Locate the cell with the specified text and output its [x, y] center coordinate. 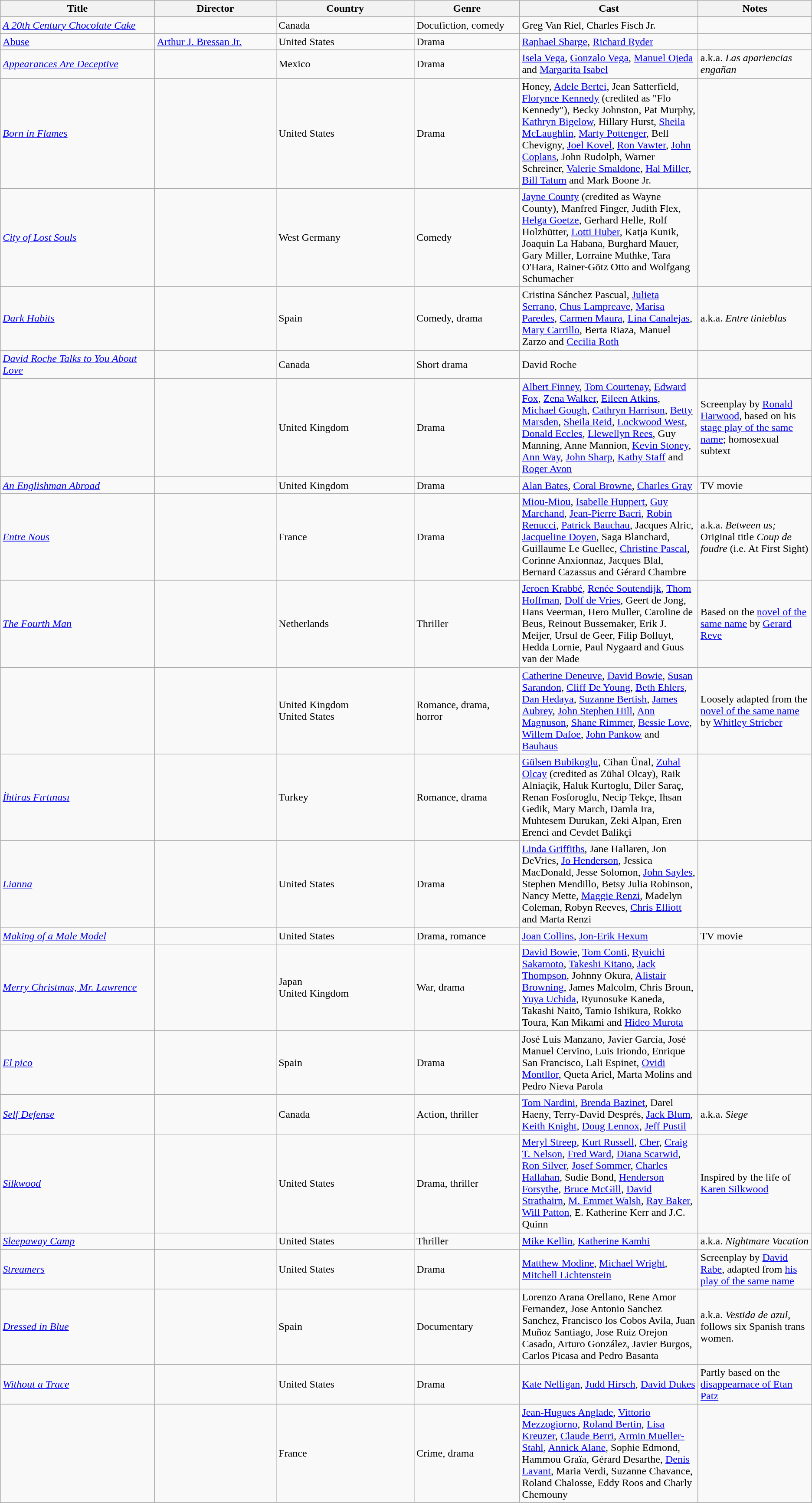
a.k.a. Siege [755, 1114]
Dressed in Blue [77, 1327]
Romance, drama [467, 797]
Netherlands [345, 624]
Mexico [345, 64]
Inspired by the life of Karen Silkwood [755, 1184]
Without a Trace [77, 1384]
An Englishman Abroad [77, 485]
Isela Vega, Gonzalo Vega, Manuel Ojeda and Margarita Isabel [609, 64]
Action, thriller [467, 1114]
Notes [755, 9]
Entre Nous [77, 537]
Country [345, 9]
Alan Bates, Coral Browne, Charles Gray [609, 485]
Cast [609, 9]
The Fourth Man [77, 624]
Matthew Modine, Michael Wright, Mitchell Lichtenstein [609, 1269]
a.k.a. Entre tinieblas [755, 318]
Based on the novel of the same name by Gerard Reve [755, 624]
Comedy [467, 238]
Abuse [77, 42]
War, drama [467, 988]
a.k.a. Nightmare Vacation [755, 1241]
Sleepaway Camp [77, 1241]
Tom Nardini, Brenda Bazinet, Darel Haeny, Terry-David Després, Jack Blum, Keith Knight, Doug Lennox, Jeff Pustil [609, 1114]
İhtiras Fırtınası [77, 797]
a.k.a. Vestida de azul, follows six Spanish trans women. [755, 1327]
Drama, thriller [467, 1184]
Greg Van Riel, Charles Fisch Jr. [609, 25]
Docufiction, comedy [467, 25]
Turkey [345, 797]
Raphael Sbarge, Richard Ryder [609, 42]
Self Defense [77, 1114]
United KingdomUnited States [345, 711]
David Roche Talks to You About Love [77, 364]
Drama, romance [467, 936]
Genre [467, 9]
El pico [77, 1063]
City of Lost Souls [77, 238]
Loosely adapted from the novel of the same name by Whitley Strieber [755, 711]
Streamers [77, 1269]
David Roche [609, 364]
a.k.a. Between us; Original title Coup de foudre (i.e. At First Sight) [755, 537]
Making of a Male Model [77, 936]
Merry Christmas, Mr. Lawrence [77, 988]
Screenplay by Ronald Harwood, based on his stage play of the same name; homosexual subtext [755, 428]
A 20th Century Chocolate Cake [77, 25]
Mike Kellin, Katherine Kamhi [609, 1241]
Joan Collins, Jon-Erik Hexum [609, 936]
Partly based on the disappearnace of Etan Patz [755, 1384]
Title [77, 9]
Dark Habits [77, 318]
Comedy, drama [467, 318]
Romance, drama, horror [467, 711]
Appearances Are Deceptive [77, 64]
a.k.a. Las apariencias engañan [755, 64]
Arthur J. Bressan Jr. [215, 42]
Kate Nelligan, Judd Hirsch, David Dukes [609, 1384]
Silkwood [77, 1184]
Short drama [467, 364]
Lianna [77, 884]
Born in Flames [77, 133]
Crime, drama [467, 1454]
Documentary [467, 1327]
Screenplay by David Rabe, adapted from his play of the same name [755, 1269]
West Germany [345, 238]
JapanUnited Kingdom [345, 988]
Director [215, 9]
